Locate the cell with the specified text and output its [X, Y] center coordinate. 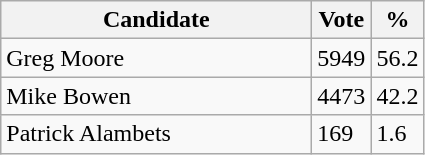
42.2 [398, 96]
169 [342, 134]
% [398, 20]
1.6 [398, 134]
Vote [342, 20]
4473 [342, 96]
56.2 [398, 58]
Greg Moore [156, 58]
Mike Bowen [156, 96]
Patrick Alambets [156, 134]
Candidate [156, 20]
5949 [342, 58]
